Find where the given text appears and provide that cell's center as (X, Y) coordinate. 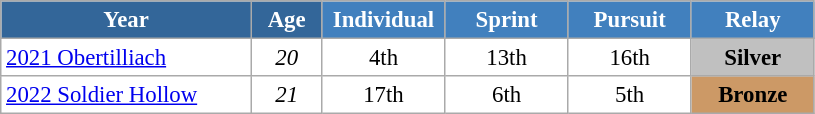
Silver (752, 58)
Bronze (752, 95)
Relay (752, 20)
6th (506, 95)
2022 Soldier Hollow (126, 95)
Pursuit (630, 20)
2021 Obertilliach (126, 58)
17th (384, 95)
21 (286, 95)
Year (126, 20)
16th (630, 58)
20 (286, 58)
5th (630, 95)
13th (506, 58)
Individual (384, 20)
Sprint (506, 20)
4th (384, 58)
Age (286, 20)
